Return the (x, y) coordinate for the center point of the cell that contains the specified text.  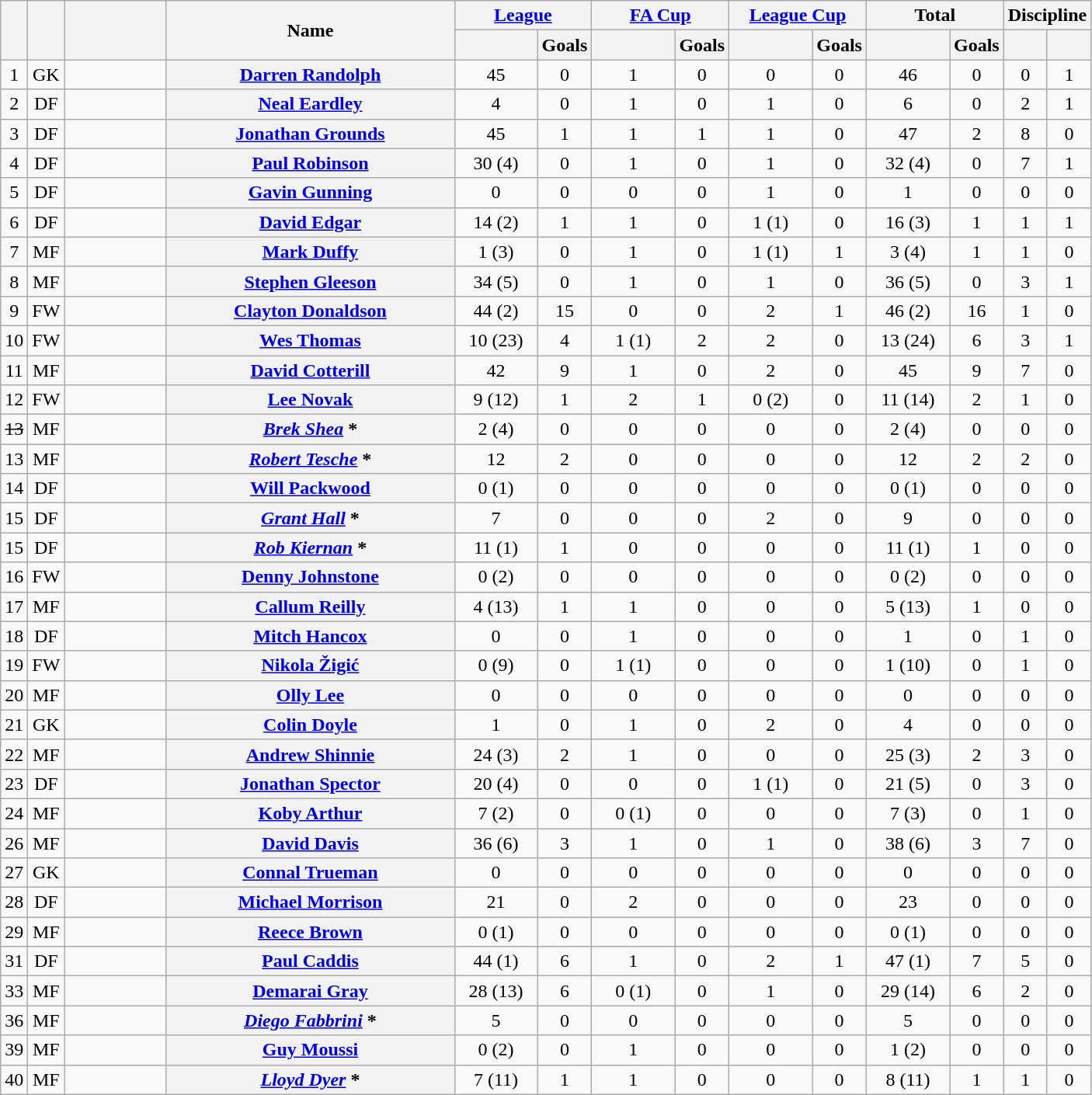
40 (14, 1079)
Colin Doyle (311, 725)
28 (14, 902)
Guy Moussi (311, 1050)
17 (14, 607)
Discipline (1047, 16)
7 (11) (496, 1079)
29 (14, 932)
Lee Novak (311, 400)
10 (23) (496, 340)
Brek Shea * (311, 429)
Darren Randolph (311, 75)
Rob Kiernan * (311, 547)
29 (14) (907, 991)
4 (13) (496, 607)
26 (14, 843)
Reece Brown (311, 932)
Lloyd Dyer * (311, 1079)
38 (6) (907, 843)
David Davis (311, 843)
9 (12) (496, 400)
Total (935, 16)
32 (4) (907, 163)
Gavin Gunning (311, 193)
47 (907, 134)
1 (10) (907, 666)
39 (14, 1050)
28 (13) (496, 991)
20 (4) (496, 784)
16 (3) (907, 222)
Demarai Gray (311, 991)
36 (6) (496, 843)
League (523, 16)
27 (14, 873)
Olly Lee (311, 695)
47 (1) (907, 961)
Diego Fabbrini * (311, 1020)
11 (14, 370)
30 (4) (496, 163)
David Edgar (311, 222)
Denny Johnstone (311, 577)
1 (2) (907, 1050)
13 (24) (907, 340)
Neal Eardley (311, 104)
7 (3) (907, 813)
Stephen Gleeson (311, 281)
14 (14, 488)
14 (2) (496, 222)
Mark Duffy (311, 252)
Clayton Donaldson (311, 311)
FA Cup (660, 16)
24 (14, 813)
Connal Trueman (311, 873)
Will Packwood (311, 488)
19 (14, 666)
7 (2) (496, 813)
League Cup (798, 16)
36 (5) (907, 281)
25 (3) (907, 754)
Nikola Žigić (311, 666)
Name (311, 30)
Michael Morrison (311, 902)
Robert Tesche * (311, 459)
11 (14) (907, 400)
Jonathan Spector (311, 784)
Mitch Hancox (311, 636)
0 (9) (496, 666)
Paul Caddis (311, 961)
34 (5) (496, 281)
44 (1) (496, 961)
Andrew Shinnie (311, 754)
21 (5) (907, 784)
David Cotterill (311, 370)
42 (496, 370)
24 (3) (496, 754)
5 (13) (907, 607)
44 (2) (496, 311)
8 (11) (907, 1079)
Grant Hall * (311, 518)
10 (14, 340)
18 (14, 636)
Jonathan Grounds (311, 134)
Koby Arthur (311, 813)
Callum Reilly (311, 607)
22 (14, 754)
20 (14, 695)
31 (14, 961)
46 (907, 75)
36 (14, 1020)
Wes Thomas (311, 340)
3 (4) (907, 252)
1 (3) (496, 252)
46 (2) (907, 311)
33 (14, 991)
Paul Robinson (311, 163)
